Extract the (x, y) coordinate from the center of the cell holding the provided text.  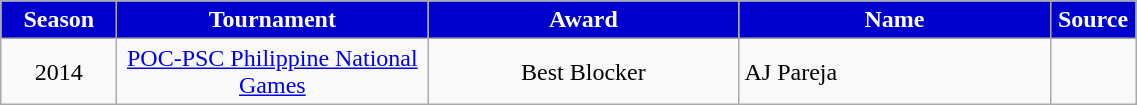
Best Blocker (584, 72)
Award (584, 20)
POC-PSC Philippine National Games (272, 72)
Season (59, 20)
Tournament (272, 20)
AJ Pareja (894, 72)
2014 (59, 72)
Name (894, 20)
Source (1093, 20)
